Capture the cell that displays the provided text and extract its (X, Y) central coordinate. 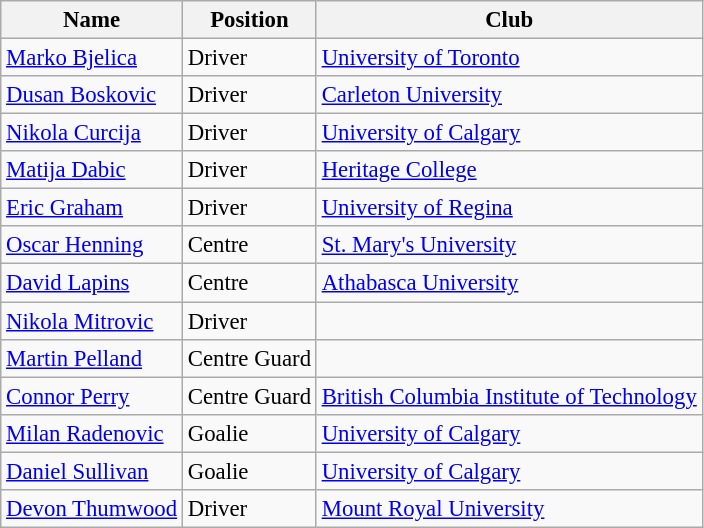
Athabasca University (509, 283)
Marko Bjelica (92, 58)
British Columbia Institute of Technology (509, 396)
Position (249, 20)
Nikola Curcija (92, 133)
Daniel Sullivan (92, 471)
Martin Pelland (92, 358)
University of Toronto (509, 58)
Milan Radenovic (92, 433)
Devon Thumwood (92, 509)
Eric Graham (92, 208)
Club (509, 20)
Connor Perry (92, 396)
University of Regina (509, 208)
Matija Dabic (92, 170)
Dusan Boskovic (92, 95)
Nikola Mitrovic (92, 321)
Carleton University (509, 95)
Mount Royal University (509, 509)
David Lapins (92, 283)
Name (92, 20)
St. Mary's University (509, 245)
Heritage College (509, 170)
Oscar Henning (92, 245)
